Return the [x, y] coordinate for the center point of the cell that contains the specified text.  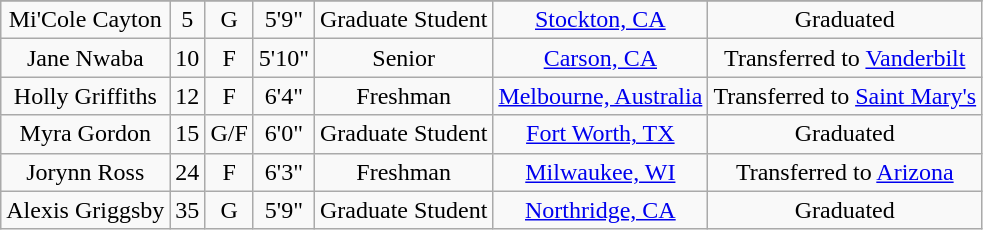
10 [188, 58]
Milwaukee, WI [600, 172]
Northridge, CA [600, 210]
G/F [229, 134]
Jane Nwaba [86, 58]
12 [188, 96]
Transferred to Saint Mary's [845, 96]
Melbourne, Australia [600, 96]
Jorynn Ross [86, 172]
Holly Griffiths [86, 96]
Stockton, CA [600, 20]
5'10" [284, 58]
Transferred to Arizona [845, 172]
Myra Gordon [86, 134]
Senior [403, 58]
15 [188, 134]
6'3" [284, 172]
Transferred to Vanderbilt [845, 58]
6'4" [284, 96]
35 [188, 210]
6'0" [284, 134]
Alexis Griggsby [86, 210]
5 [188, 20]
Mi'Cole Cayton [86, 20]
24 [188, 172]
Carson, CA [600, 58]
Fort Worth, TX [600, 134]
